From the cell containing the given text, extract its center point as [X, Y] coordinate. 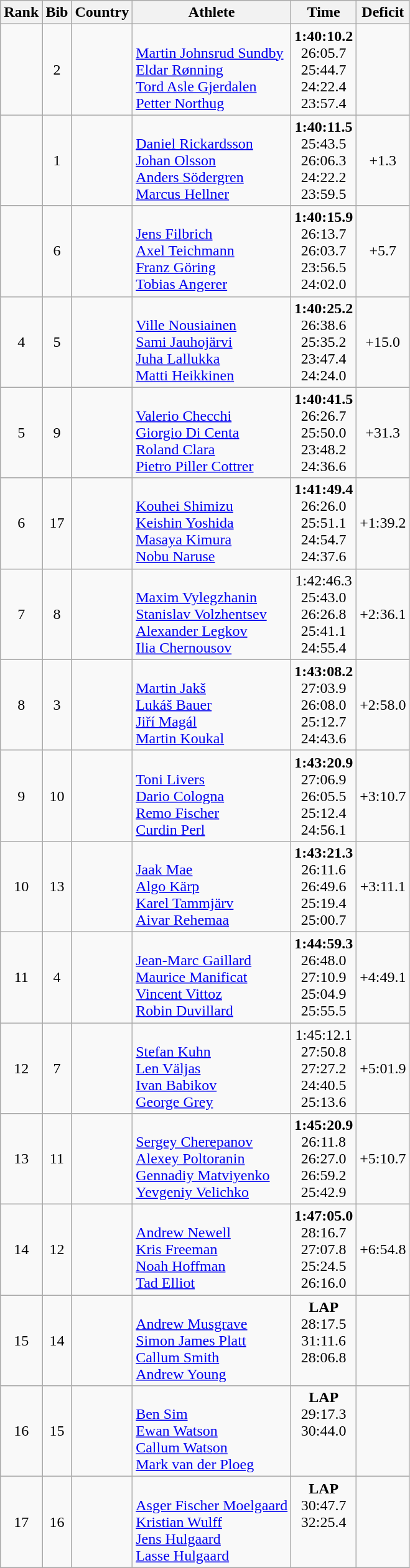
1:43:08.227:03.926:08.025:12.724:43.6 [324, 705]
1:42:46.325:43.0 26:26.825:41.124:55.4 [324, 614]
Ville NousiainenSami JauhojärviJuha LallukkaMatti Heikkinen [212, 342]
+2:36.1 [383, 614]
Maxim VylegzhaninStanislav VolzhentsevAlexander LegkovIlia Chernousov [212, 614]
Country [102, 12]
1:41:49.426:26.025:51.124:54.724:37.6 [324, 523]
Daniel RickardssonJohan OlssonAnders SödergrenMarcus Hellner [212, 160]
1:40:15.926:13.726:03.723:56.524:02.0 [324, 251]
Valerio ChecchiGiorgio Di CentaRoland ClaraPietro Piller Cottrer [212, 433]
Jean-Marc GaillardMaurice ManificatVincent VittozRobin Duvillard [212, 977]
Martin Johnsrud SundbyEldar RønningTord Asle GjerdalenPetter Northug [212, 70]
+31.3 [383, 433]
+5:01.9 [383, 1068]
1:43:21.326:11.626:49.625:19.425:00.7 [324, 886]
2 [57, 70]
+2:58.0 [383, 705]
1:40:25.226:38.625:35.223:47.424:24.0 [324, 342]
1:47:05.028:16.727:07.825:24.526:16.0 [324, 1250]
+4:49.1 [383, 977]
Andrew MusgraveSimon James PlattCallum SmithAndrew Young [212, 1341]
Kouhei ShimizuKeishin YoshidaMasaya KimuraNobu Naruse [212, 523]
1:40:10.226:05.725:44.724:22.423:57.4 [324, 70]
LAP28:17.531:11.628:06.8 [324, 1341]
+1.3 [383, 160]
+15.0 [383, 342]
1:44:59.3 26:48.027:10.925:04.925:55.5 [324, 977]
+3:10.7 [383, 795]
+3:11.1 [383, 886]
Jens FilbrichAxel TeichmannFranz GöringTobias Angerer [212, 251]
1:43:20.927:06.926:05.525:12.424:56.1 [324, 795]
+1:39.2 [383, 523]
Stefan KuhnLen VäljasIvan BabikovGeorge Grey [212, 1068]
1:40:41.526:26.725:50.023:48.224:36.6 [324, 433]
1:40:11.525:43.526:06.324:22.2 23:59.5 [324, 160]
LAP30:47.732:25.4 [324, 1522]
Martin JakšLukáš BauerJiří MagálMartin Koukal [212, 705]
Time [324, 12]
1:45:20.926:11.826:27.026:59.225:42.9 [324, 1159]
1 [57, 160]
LAP29:17.330:44.0 [324, 1431]
+5.7 [383, 251]
+6:54.8 [383, 1250]
1:45:12.127:50.827:27.224:40.525:13.6 [324, 1068]
Jaak MaeAlgo KärpKarel TammjärvAivar Rehemaa [212, 886]
Athlete [212, 12]
3 [57, 705]
Toni LiversDario ColognaRemo FischerCurdin Perl [212, 795]
Rank [21, 12]
Andrew NewellKris FreemanNoah HoffmanTad Elliot [212, 1250]
Ben SimEwan WatsonCallum WatsonMark van der Ploeg [212, 1431]
Asger Fischer MoelgaardKristian WulffJens HulgaardLasse Hulgaard [212, 1522]
Bib [57, 12]
Deficit [383, 12]
+5:10.7 [383, 1159]
Sergey CherepanovAlexey PoltoraninGennadiy MatviyenkoYevgeniy Velichko [212, 1159]
